Provide the (x, y) coordinate of the cell's center where the given text is located.  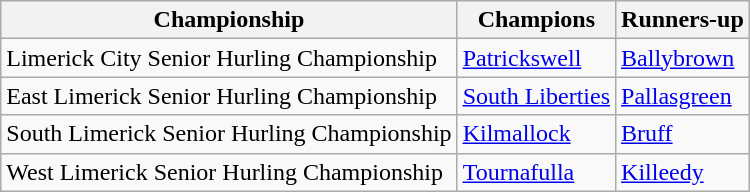
South Liberties (536, 96)
South Limerick Senior Hurling Championship (229, 134)
East Limerick Senior Hurling Championship (229, 96)
West Limerick Senior Hurling Championship (229, 172)
Limerick City Senior Hurling Championship (229, 58)
Pallasgreen (683, 96)
Championship (229, 20)
Champions (536, 20)
Killeedy (683, 172)
Ballybrown (683, 58)
Tournafulla (536, 172)
Patrickswell (536, 58)
Kilmallock (536, 134)
Runners-up (683, 20)
Bruff (683, 134)
